Pinpoint the cell where the given text exists, returning its (x, y) midpoint coordinate. 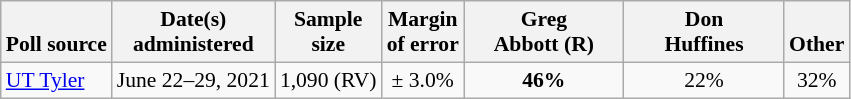
DonHuffines (704, 32)
Date(s)administered (194, 32)
46% (544, 80)
Samplesize (328, 32)
June 22–29, 2021 (194, 80)
Poll source (56, 32)
22% (704, 80)
UT Tyler (56, 80)
1,090 (RV) (328, 80)
Marginof error (423, 32)
GregAbbott (R) (544, 32)
Other (816, 32)
32% (816, 80)
± 3.0% (423, 80)
